Output the [x, y] coordinate of the center of the cell containing the given text.  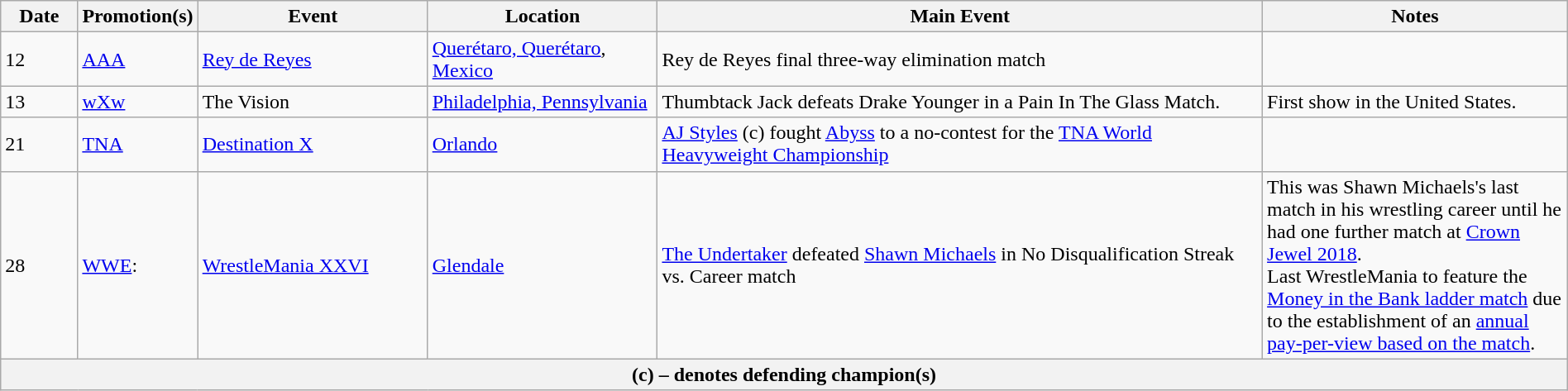
Rey de Reyes final three-way elimination match [960, 60]
TNA [137, 144]
Notes [1416, 17]
The Undertaker defeated Shawn Michaels in No Disqualification Streak vs. Career match [960, 265]
Date [40, 17]
Promotion(s) [137, 17]
13 [40, 102]
Querétaro, Querétaro, Mexico [543, 60]
Destination X [313, 144]
(c) – denotes defending champion(s) [784, 374]
wXw [137, 102]
Event [313, 17]
12 [40, 60]
Thumbtack Jack defeats Drake Younger in a Pain In The Glass Match. [960, 102]
Orlando [543, 144]
The Vision [313, 102]
AAA [137, 60]
AJ Styles (c) fought Abyss to a no-contest for the TNA World Heavyweight Championship [960, 144]
Main Event [960, 17]
First show in the United States. [1416, 102]
WrestleMania XXVI [313, 265]
Rey de Reyes [313, 60]
28 [40, 265]
WWE: [137, 265]
Glendale [543, 265]
21 [40, 144]
Philadelphia, Pennsylvania [543, 102]
Location [543, 17]
